Extract the [x, y] coordinate from the center of the cell holding the provided text.  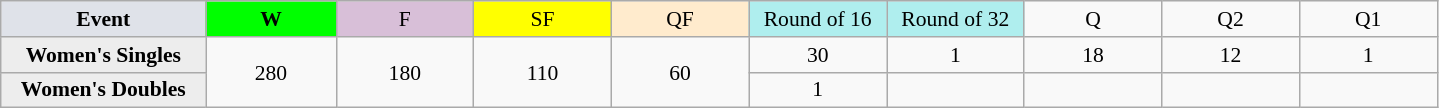
Round of 16 [818, 19]
Women's Doubles [104, 90]
30 [818, 55]
60 [680, 72]
Women's Singles [104, 55]
SF [543, 19]
12 [1231, 55]
W [271, 19]
280 [271, 72]
F [405, 19]
Q2 [1231, 19]
Event [104, 19]
180 [405, 72]
Round of 32 [955, 19]
Q1 [1368, 19]
QF [680, 19]
Q [1093, 19]
18 [1093, 55]
110 [543, 72]
